Return [X, Y] of the center of cell containing provided text 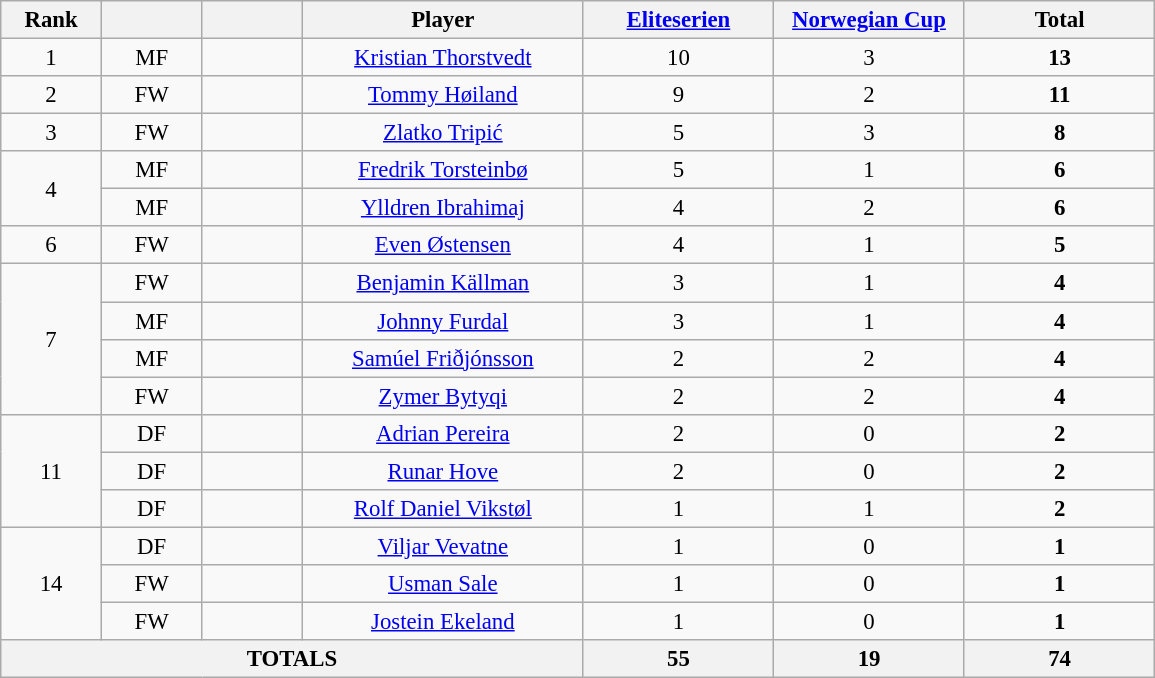
Rolf Daniel Vikstøl [444, 509]
Fredrik Torsteinbø [444, 170]
8 [1060, 133]
Adrian Pereira [444, 433]
14 [52, 584]
Even Østensen [444, 245]
Norwegian Cup [870, 20]
Kristian Thorstvedt [444, 58]
Ylldren Ibrahimaj [444, 208]
Tommy Høiland [444, 95]
13 [1060, 58]
Runar Hove [444, 471]
Viljar Vevatne [444, 546]
Eliteserien [678, 20]
9 [678, 95]
Zymer Bytyqi [444, 396]
Benjamin Källman [444, 283]
Rank [52, 20]
TOTALS [292, 659]
Johnny Furdal [444, 321]
Jostein Ekeland [444, 621]
74 [1060, 659]
Total [1060, 20]
10 [678, 58]
7 [52, 339]
55 [678, 659]
Player [444, 20]
Samúel Friðjónsson [444, 358]
Zlatko Tripić [444, 133]
19 [870, 659]
Usman Sale [444, 584]
